Return (x, y) of the center of cell containing provided text 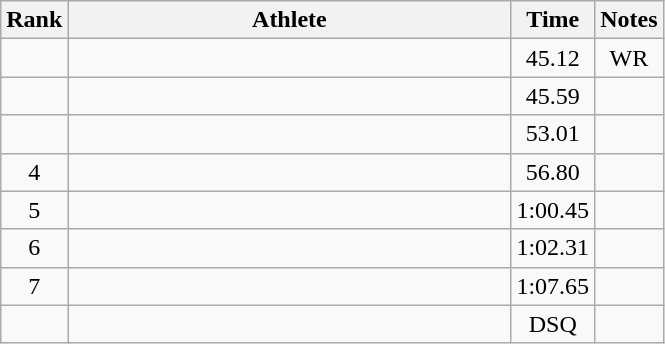
DSQ (553, 324)
Rank (34, 20)
Time (553, 20)
53.01 (553, 134)
45.12 (553, 58)
45.59 (553, 96)
4 (34, 172)
Notes (629, 20)
1:07.65 (553, 286)
1:02.31 (553, 248)
6 (34, 248)
1:00.45 (553, 210)
5 (34, 210)
Athlete (290, 20)
7 (34, 286)
WR (629, 58)
56.80 (553, 172)
